Output the [X, Y] coordinate of the center of the cell containing the given text.  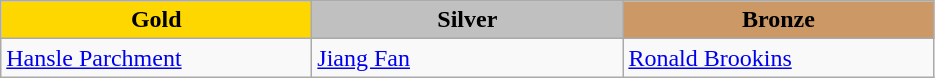
Bronze [778, 20]
Silver [468, 20]
Jiang Fan [468, 58]
Gold [156, 20]
Hansle Parchment [156, 58]
Ronald Brookins [778, 58]
